Capture the cell that displays the provided text and extract its (X, Y) central coordinate. 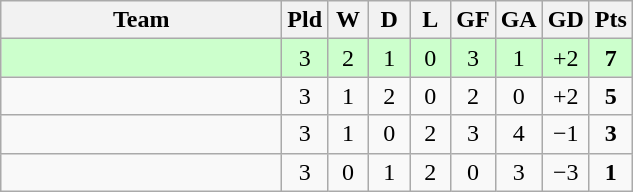
Pld (305, 20)
GA (518, 20)
4 (518, 134)
GF (473, 20)
−1 (566, 134)
−3 (566, 172)
D (390, 20)
5 (610, 96)
L (430, 20)
GD (566, 20)
Team (142, 20)
W (348, 20)
Pts (610, 20)
7 (610, 58)
